Determine the (x, y) coordinate at the center of the cell enclosing the given text.  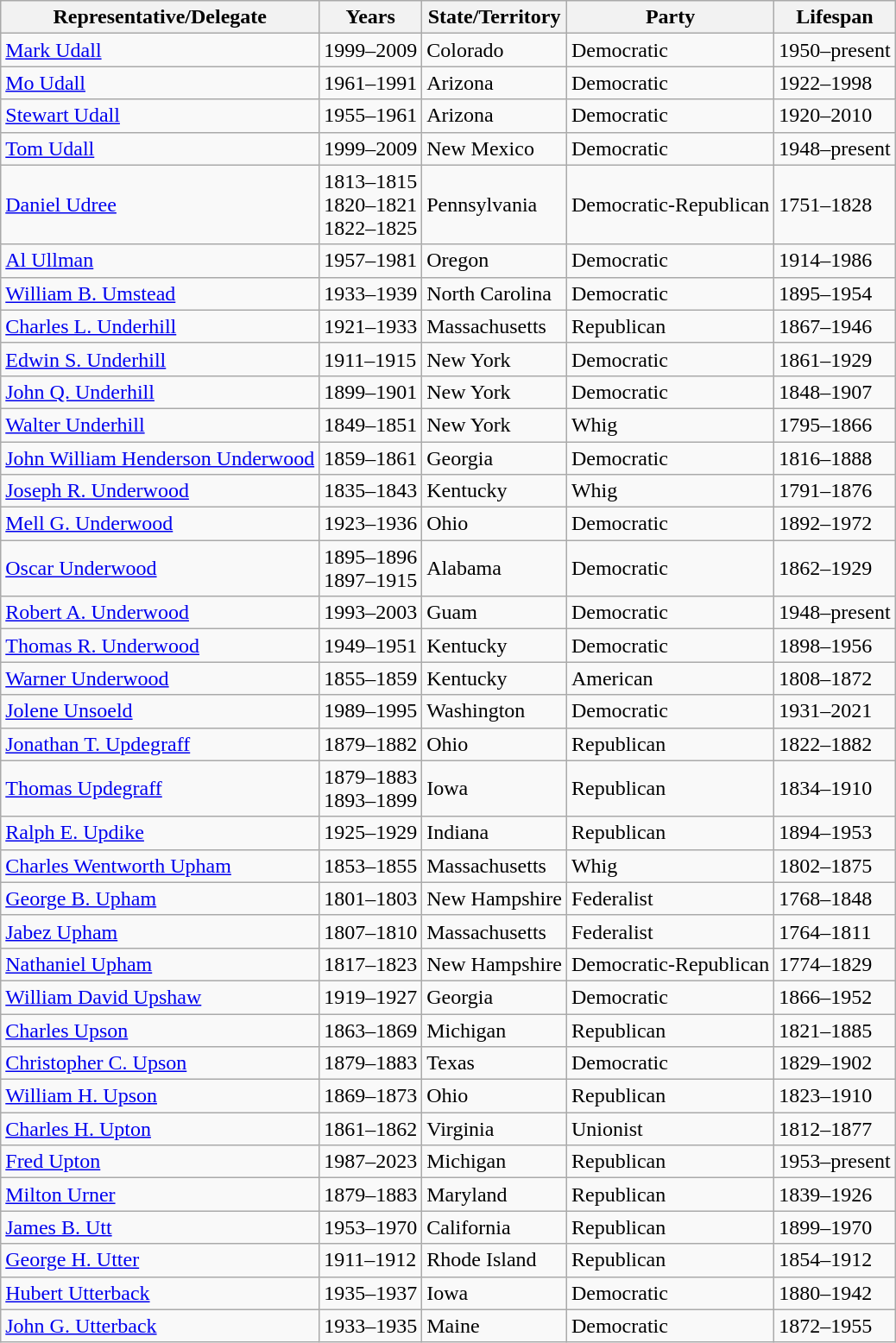
Warner Underwood (161, 678)
1813–18151820–18211822–1825 (371, 205)
1812–1877 (835, 1129)
1899–1970 (835, 1227)
1914–1986 (835, 261)
1953–present (835, 1162)
Ralph E. Updike (161, 833)
1816–1888 (835, 458)
Robert A. Underwood (161, 613)
1801–1803 (371, 898)
Thomas Updegraff (161, 789)
George B. Upham (161, 898)
1751–1828 (835, 205)
John Q. Underhill (161, 392)
1879–18831893–1899 (371, 789)
1919–1927 (371, 997)
1817–1823 (371, 964)
Unionist (670, 1129)
1989–1995 (371, 711)
Colorado (495, 50)
American (670, 678)
1855–1859 (371, 678)
1807–1810 (371, 931)
Jolene Unsoeld (161, 711)
1823–1910 (835, 1096)
1949–1951 (371, 646)
Jonathan T. Updegraff (161, 744)
Pennsylvania (495, 205)
William B. Umstead (161, 293)
Walter Underhill (161, 425)
1859–1861 (371, 458)
1872–1955 (835, 1326)
1853–1855 (371, 866)
Joseph R. Underwood (161, 491)
Virginia (495, 1129)
1933–1939 (371, 293)
1774–1829 (835, 964)
North Carolina (495, 293)
1933–1935 (371, 1326)
1822–1882 (835, 744)
Representative/Delegate (161, 17)
1911–1912 (371, 1260)
State/Territory (495, 17)
1849–1851 (371, 425)
Indiana (495, 833)
Charles L. Underhill (161, 326)
John William Henderson Underwood (161, 458)
William H. Upson (161, 1096)
1821–1885 (835, 1030)
Oregon (495, 261)
Alabama (495, 568)
George H. Utter (161, 1260)
Fred Upton (161, 1162)
1894–1953 (835, 833)
Mark Udall (161, 50)
1834–1910 (835, 789)
1854–1912 (835, 1260)
Thomas R. Underwood (161, 646)
Oscar Underwood (161, 568)
Christopher C. Upson (161, 1063)
1795–1866 (835, 425)
Charles H. Upton (161, 1129)
1961–1991 (371, 83)
1802–1875 (835, 866)
1950–present (835, 50)
1921–1933 (371, 326)
1935–1937 (371, 1293)
1899–1901 (371, 392)
California (495, 1227)
Charles Wentworth Upham (161, 866)
Texas (495, 1063)
John G. Utterback (161, 1326)
1931–2021 (835, 711)
Nathaniel Upham (161, 964)
1993–2003 (371, 613)
1923–1936 (371, 524)
1829–1902 (835, 1063)
1866–1952 (835, 997)
Lifespan (835, 17)
Party (670, 17)
Milton Urner (161, 1195)
Daniel Udree (161, 205)
Mo Udall (161, 83)
1861–1862 (371, 1129)
William David Upshaw (161, 997)
1867–1946 (835, 326)
Jabez Upham (161, 931)
1892–1972 (835, 524)
1922–1998 (835, 83)
1895–18961897–1915 (371, 568)
Mell G. Underwood (161, 524)
1768–1848 (835, 898)
1863–1869 (371, 1030)
Maine (495, 1326)
1925–1929 (371, 833)
Years (371, 17)
1879–1882 (371, 744)
1862–1929 (835, 568)
1955–1961 (371, 116)
1898–1956 (835, 646)
1895–1954 (835, 293)
Al Ullman (161, 261)
1957–1981 (371, 261)
Maryland (495, 1195)
Tom Udall (161, 148)
1839–1926 (835, 1195)
1920–2010 (835, 116)
1880–1942 (835, 1293)
1835–1843 (371, 491)
James B. Utt (161, 1227)
1911–1915 (371, 359)
Washington (495, 711)
1987–2023 (371, 1162)
Edwin S. Underhill (161, 359)
Charles Upson (161, 1030)
Guam (495, 613)
1861–1929 (835, 359)
1953–1970 (371, 1227)
Hubert Utterback (161, 1293)
1808–1872 (835, 678)
1869–1873 (371, 1096)
New Mexico (495, 148)
1764–1811 (835, 931)
Rhode Island (495, 1260)
1791–1876 (835, 491)
Stewart Udall (161, 116)
1848–1907 (835, 392)
